Capture the cell that displays the provided text and extract its (x, y) central coordinate. 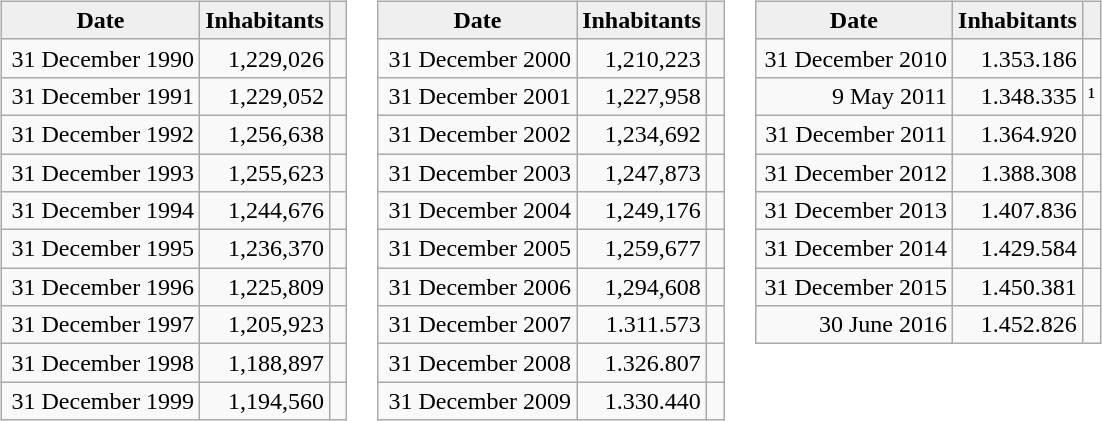
1,294,608 (642, 287)
31 December 1996 (100, 287)
1,249,176 (642, 211)
31 December 2008 (477, 363)
31 December 2013 (854, 211)
1,247,873 (642, 173)
1,227,958 (642, 96)
31 December 1992 (100, 134)
31 December 2006 (477, 287)
31 December 2015 (854, 287)
1,234,692 (642, 134)
1,194,560 (265, 401)
31 December 1994 (100, 211)
1,259,677 (642, 249)
31 December 2011 (854, 134)
1,229,052 (265, 96)
1.326.807 (642, 363)
31 December 2009 (477, 401)
1.330.440 (642, 401)
31 December 2012 (854, 173)
31 December 2002 (477, 134)
1,256,638 (265, 134)
30 June 2016 (854, 325)
1,244,676 (265, 211)
31 December 2004 (477, 211)
1,225,809 (265, 287)
1.348.335 (1018, 96)
1.407.836 (1018, 211)
31 December 1993 (100, 173)
1,229,026 (265, 58)
31 December 1997 (100, 325)
1.429.584 (1018, 249)
1,255,623 (265, 173)
31 December 2000 (477, 58)
31 December 1999 (100, 401)
1.452.826 (1018, 325)
31 December 2010 (854, 58)
31 December 2005 (477, 249)
1,188,897 (265, 363)
31 December 2014 (854, 249)
31 December 2001 (477, 96)
31 December 2003 (477, 173)
¹ (1091, 96)
1,205,923 (265, 325)
31 December 1998 (100, 363)
1,210,223 (642, 58)
1.388.308 (1018, 173)
1.311.573 (642, 325)
1,236,370 (265, 249)
31 December 1990 (100, 58)
31 December 1995 (100, 249)
31 December 2007 (477, 325)
31 December 1991 (100, 96)
1.364.920 (1018, 134)
1.353.186 (1018, 58)
9 May 2011 (854, 96)
1.450.381 (1018, 287)
